Identify which cell holds the provided text, then report its (x, y) central coordinate. 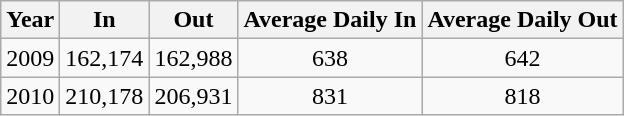
2010 (30, 96)
162,988 (194, 58)
831 (330, 96)
2009 (30, 58)
206,931 (194, 96)
638 (330, 58)
642 (522, 58)
Average Daily In (330, 20)
Out (194, 20)
Year (30, 20)
818 (522, 96)
210,178 (104, 96)
Average Daily Out (522, 20)
In (104, 20)
162,174 (104, 58)
